Pinpoint the cell where the given text exists, returning its (x, y) midpoint coordinate. 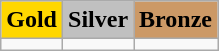
Bronze (176, 20)
Silver (98, 20)
Gold (32, 20)
